Detect which cell encompasses the target text, then output its (x, y) center coordinate. 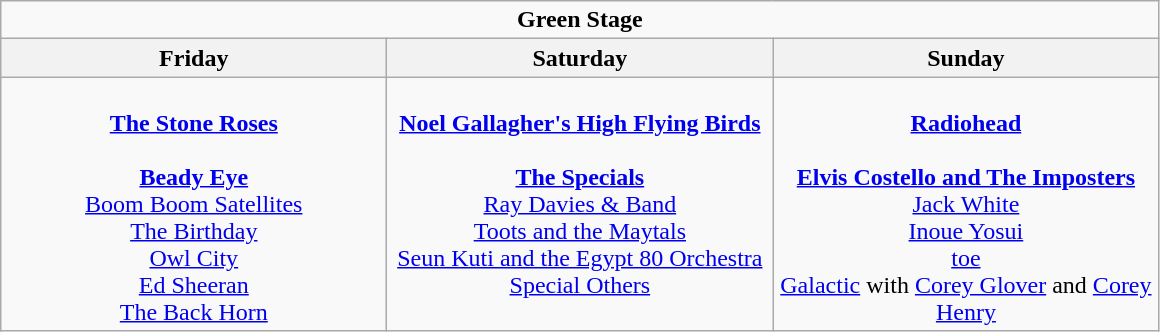
Noel Gallagher's High Flying Birds The Specials Ray Davies & Band Toots and the Maytals Seun Kuti and the Egypt 80 Orchestra Special Others (580, 204)
Friday (194, 58)
Radiohead Elvis Costello and The Imposters Jack White Inoue Yosui toe Galactic with Corey Glover and Corey Henry (966, 204)
Sunday (966, 58)
The Stone Roses Beady Eye Boom Boom Satellites The Birthday Owl City Ed Sheeran The Back Horn (194, 204)
Green Stage (580, 20)
Saturday (580, 58)
